From the cell containing the given text, extract its center point as [X, Y] coordinate. 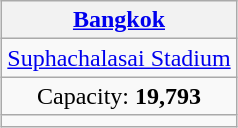
Bangkok [119, 20]
Capacity: 19,793 [119, 96]
Suphachalasai Stadium [119, 58]
